Scan for the cell matching the given text and deliver its (x, y) coordinate at center. 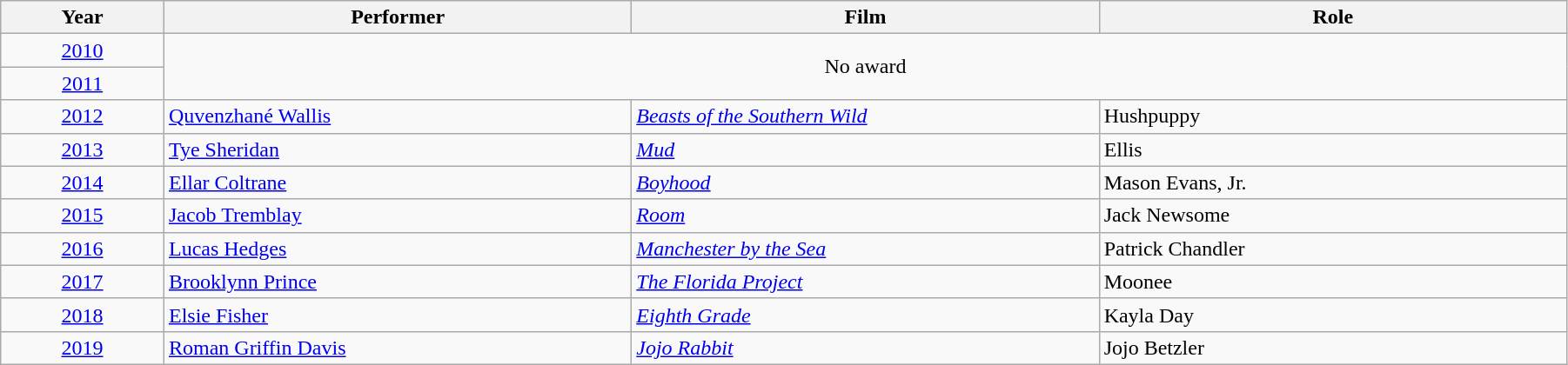
Mason Evans, Jr. (1333, 182)
The Florida Project (865, 282)
Ellis (1333, 149)
2013 (83, 149)
Moonee (1333, 282)
Lucas Hedges (397, 249)
Patrick Chandler (1333, 249)
Jojo Rabbit (865, 348)
2017 (83, 282)
Eighth Grade (865, 315)
Kayla Day (1333, 315)
Jacob Tremblay (397, 216)
2011 (83, 83)
Elsie Fisher (397, 315)
No award (865, 67)
Mud (865, 149)
2014 (83, 182)
2019 (83, 348)
Tye Sheridan (397, 149)
Boyhood (865, 182)
Year (83, 17)
Manchester by the Sea (865, 249)
Roman Griffin Davis (397, 348)
Brooklynn Prince (397, 282)
Hushpuppy (1333, 116)
Ellar Coltrane (397, 182)
Performer (397, 17)
2018 (83, 315)
Film (865, 17)
Role (1333, 17)
Jojo Betzler (1333, 348)
2016 (83, 249)
2010 (83, 50)
2012 (83, 116)
Beasts of the Southern Wild (865, 116)
Jack Newsome (1333, 216)
2015 (83, 216)
Quvenzhané Wallis (397, 116)
Room (865, 216)
